Find where the given text appears and provide that cell's center as (X, Y) coordinate. 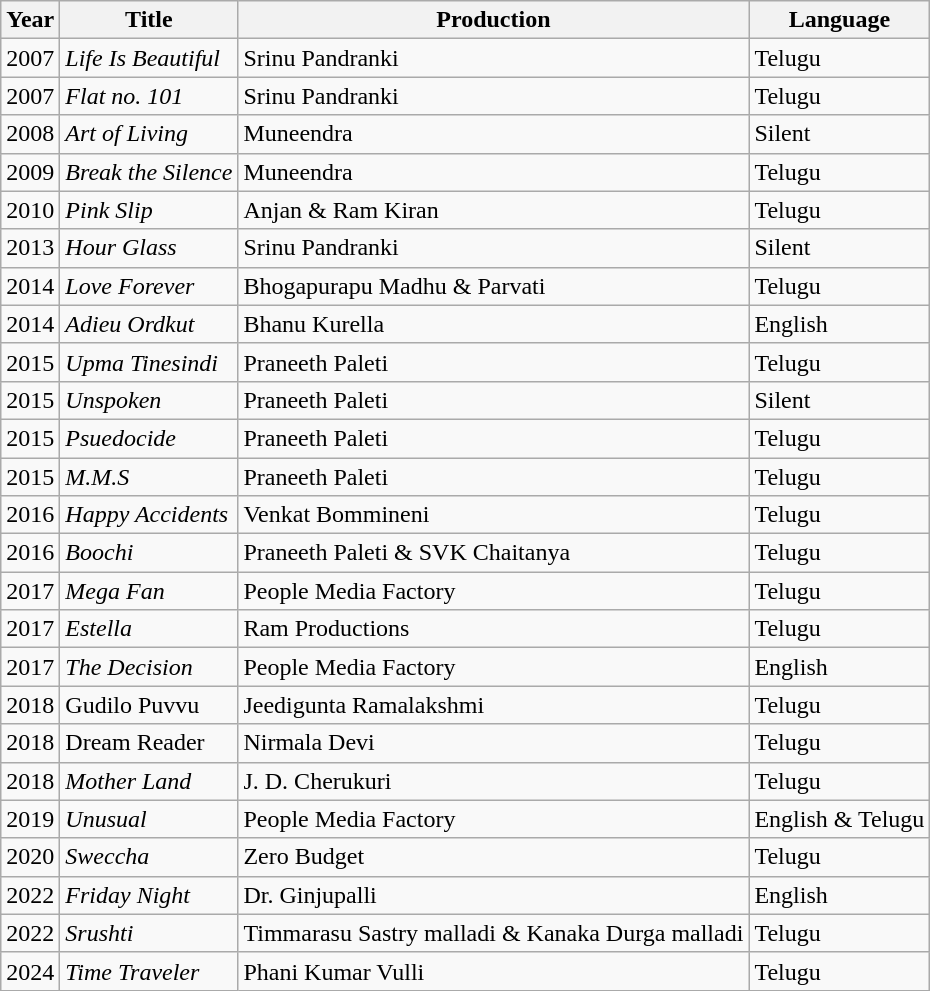
Art of Living (149, 134)
Bhanu Kurella (494, 324)
Happy Accidents (149, 515)
Zero Budget (494, 857)
Break the Silence (149, 172)
2024 (30, 971)
Mother Land (149, 781)
Dream Reader (149, 743)
Language (840, 20)
2013 (30, 248)
Adieu Ordkut (149, 324)
Life Is Beautiful (149, 58)
2020 (30, 857)
Hour Glass (149, 248)
2010 (30, 210)
Dr. Ginjupalli (494, 895)
Srushti (149, 933)
Flat no. 101 (149, 96)
Unusual (149, 819)
M.M.S (149, 477)
Timmarasu Sastry malladi & Kanaka Durga malladi (494, 933)
Praneeth Paleti & SVK Chaitanya (494, 553)
Year (30, 20)
Bhogapurapu Madhu & Parvati (494, 286)
Boochi (149, 553)
Time Traveler (149, 971)
Upma Tinesindi (149, 362)
2008 (30, 134)
Unspoken (149, 400)
Venkat Bommineni (494, 515)
Estella (149, 629)
Gudilo Puvvu (149, 705)
Sweccha (149, 857)
Friday Night (149, 895)
English & Telugu (840, 819)
Nirmala Devi (494, 743)
Ram Productions (494, 629)
Jeedigunta Ramalakshmi (494, 705)
The Decision (149, 667)
2019 (30, 819)
Phani Kumar Vulli (494, 971)
2009 (30, 172)
Production (494, 20)
Mega Fan (149, 591)
Love Forever (149, 286)
Psuedocide (149, 438)
J. D. Cherukuri (494, 781)
Title (149, 20)
Pink Slip (149, 210)
Anjan & Ram Kiran (494, 210)
